From the cell containing the given text, extract its center point as [x, y] coordinate. 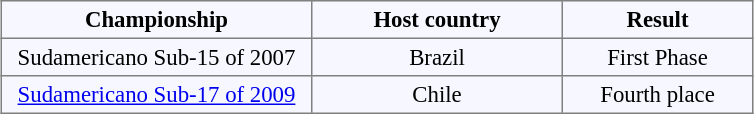
Fourth place [657, 95]
Result [657, 20]
Brazil [437, 57]
Host country [437, 20]
Championship [156, 20]
Sudamericano Sub-17 of 2009 [156, 95]
Sudamericano Sub-15 of 2007 [156, 57]
Chile [437, 95]
First Phase [657, 57]
